Capture the cell that displays the provided text and extract its (x, y) central coordinate. 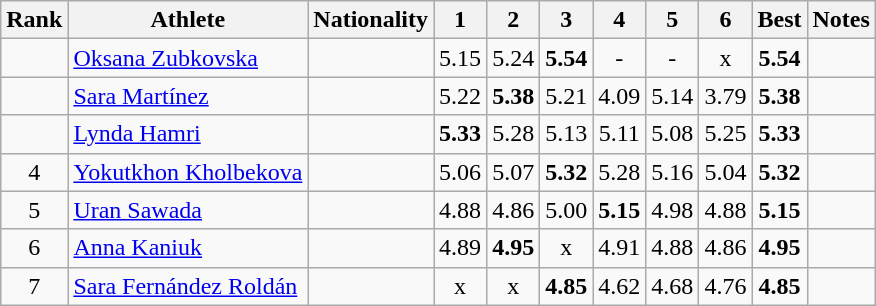
5.06 (460, 172)
5.25 (726, 134)
5.08 (672, 134)
Yokutkhon Kholbekova (188, 172)
4.09 (620, 96)
Notes (841, 20)
4.62 (620, 286)
5.13 (566, 134)
Rank (34, 20)
Sara Martínez (188, 96)
2 (514, 20)
5.22 (460, 96)
5.16 (672, 172)
4.98 (672, 210)
1 (460, 20)
Lynda Hamri (188, 134)
4.68 (672, 286)
5.00 (566, 210)
Athlete (188, 20)
5.24 (514, 58)
4.76 (726, 286)
5.21 (566, 96)
5.07 (514, 172)
5.04 (726, 172)
Anna Kaniuk (188, 248)
4.89 (460, 248)
Best (780, 20)
7 (34, 286)
Uran Sawada (188, 210)
Oksana Zubkovska (188, 58)
3.79 (726, 96)
Sara Fernández Roldán (188, 286)
Nationality (371, 20)
5.11 (620, 134)
4.91 (620, 248)
5.14 (672, 96)
3 (566, 20)
